Extract the [x, y] coordinate from the center of the cell holding the provided text.  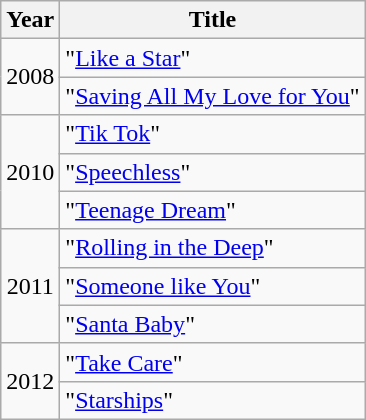
"Saving All My Love for You" [212, 96]
"Tik Tok" [212, 134]
2008 [30, 77]
2011 [30, 286]
2010 [30, 172]
Title [212, 20]
"Like a Star" [212, 58]
"Take Care" [212, 362]
"Someone like You" [212, 286]
"Speechless" [212, 172]
"Teenage Dream" [212, 210]
Year [30, 20]
"Rolling in the Deep" [212, 248]
"Santa Baby" [212, 324]
2012 [30, 381]
"Starships" [212, 400]
